Determine the [x, y] coordinate at the center of the cell enclosing the given text.  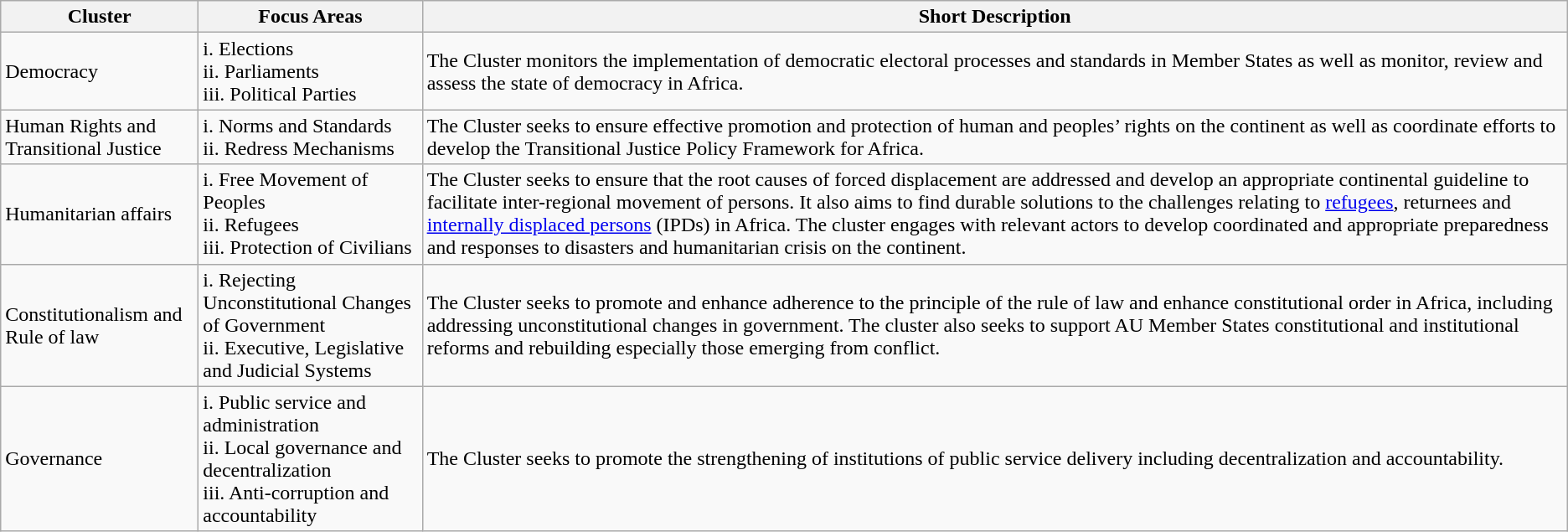
i. Public service and administrationii. Local governance and decentralizationiii. Anti-corruption and accountability [310, 459]
Focus Areas [310, 17]
Democracy [100, 71]
i. Free Movement of Peoplesii. Refugeesiii. Protection of Civilians [310, 214]
i. Rejecting Unconstitutional Changes of Governmentii. Executive, Legislative and Judicial Systems [310, 325]
Governance [100, 459]
Humanitarian affairs [100, 214]
Cluster [100, 17]
The Cluster seeks to promote the strengthening of institutions of public service delivery including decentralization and accountability. [995, 459]
Constitutionalism and Rule of law [100, 325]
i. Electionsii. Parliamentsiii. Political Parties [310, 71]
i. Norms and Standardsii. Redress Mechanisms [310, 137]
Short Description [995, 17]
Human Rights and Transitional Justice [100, 137]
